Search for the cell housing the specified text and yield its [X, Y] center coordinate. 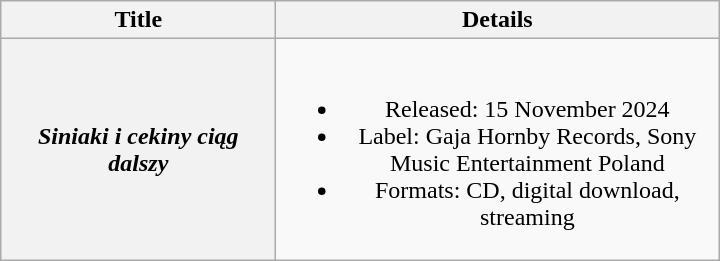
Siniaki i cekiny ciąg dalszy [138, 150]
Released: 15 November 2024Label: Gaja Hornby Records, Sony Music Entertainment PolandFormats: CD, digital download, streaming [498, 150]
Details [498, 20]
Title [138, 20]
